Detect which cell encompasses the target text, then output its (x, y) center coordinate. 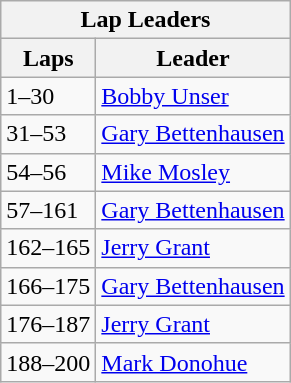
Mike Mosley (193, 172)
Leader (193, 58)
57–161 (48, 210)
166–175 (48, 286)
188–200 (48, 362)
Bobby Unser (193, 96)
162–165 (48, 248)
54–56 (48, 172)
31–53 (48, 134)
1–30 (48, 96)
Mark Donohue (193, 362)
Laps (48, 58)
176–187 (48, 324)
Lap Leaders (146, 20)
